Scan for the cell matching the given text and deliver its (x, y) coordinate at center. 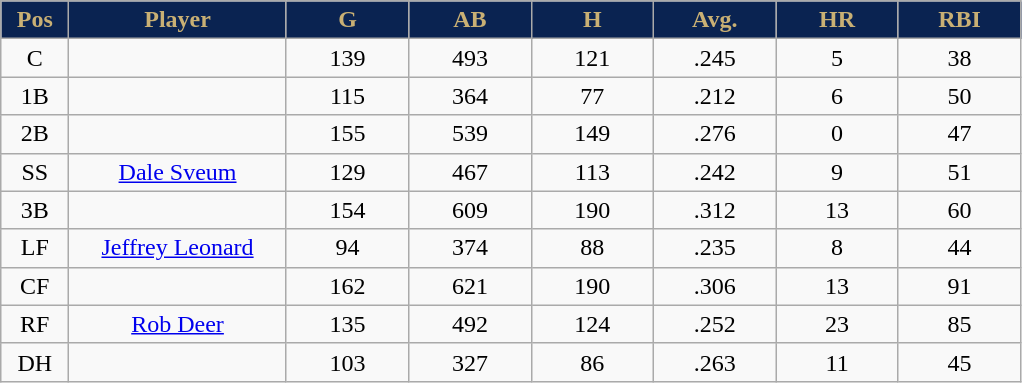
RBI (960, 20)
492 (470, 324)
38 (960, 58)
.242 (715, 172)
.252 (715, 324)
9 (837, 172)
RF (35, 324)
.312 (715, 210)
609 (470, 210)
621 (470, 286)
.245 (715, 58)
121 (592, 58)
23 (837, 324)
3B (35, 210)
77 (592, 96)
G (347, 20)
155 (347, 134)
374 (470, 248)
0 (837, 134)
CF (35, 286)
60 (960, 210)
124 (592, 324)
51 (960, 172)
467 (470, 172)
139 (347, 58)
129 (347, 172)
162 (347, 286)
.212 (715, 96)
Player (178, 20)
94 (347, 248)
6 (837, 96)
Pos (35, 20)
DH (35, 362)
103 (347, 362)
.276 (715, 134)
C (35, 58)
50 (960, 96)
11 (837, 362)
Dale Sveum (178, 172)
115 (347, 96)
113 (592, 172)
Avg. (715, 20)
45 (960, 362)
86 (592, 362)
Rob Deer (178, 324)
44 (960, 248)
8 (837, 248)
.263 (715, 362)
135 (347, 324)
327 (470, 362)
91 (960, 286)
.235 (715, 248)
H (592, 20)
154 (347, 210)
493 (470, 58)
85 (960, 324)
88 (592, 248)
149 (592, 134)
47 (960, 134)
1B (35, 96)
Jeffrey Leonard (178, 248)
.306 (715, 286)
5 (837, 58)
HR (837, 20)
SS (35, 172)
539 (470, 134)
2B (35, 134)
AB (470, 20)
LF (35, 248)
364 (470, 96)
